From the cell containing the given text, extract its center point as [x, y] coordinate. 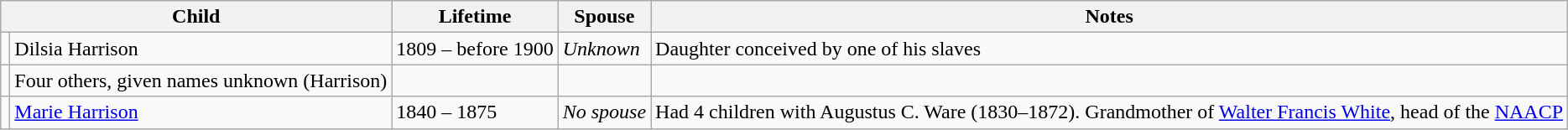
No spouse [604, 112]
Dilsia Harrison [201, 49]
1840 – 1875 [475, 112]
Four others, given names unknown (Harrison) [201, 81]
Had 4 children with Augustus C. Ware (1830–1872). Grandmother of Walter Francis White, head of the NAACP [1109, 112]
Child [196, 17]
Lifetime [475, 17]
Daughter conceived by one of his slaves [1109, 49]
Marie Harrison [201, 112]
1809 – before 1900 [475, 49]
Spouse [604, 17]
Unknown [604, 49]
Notes [1109, 17]
